Detect which cell encompasses the target text, then output its [x, y] center coordinate. 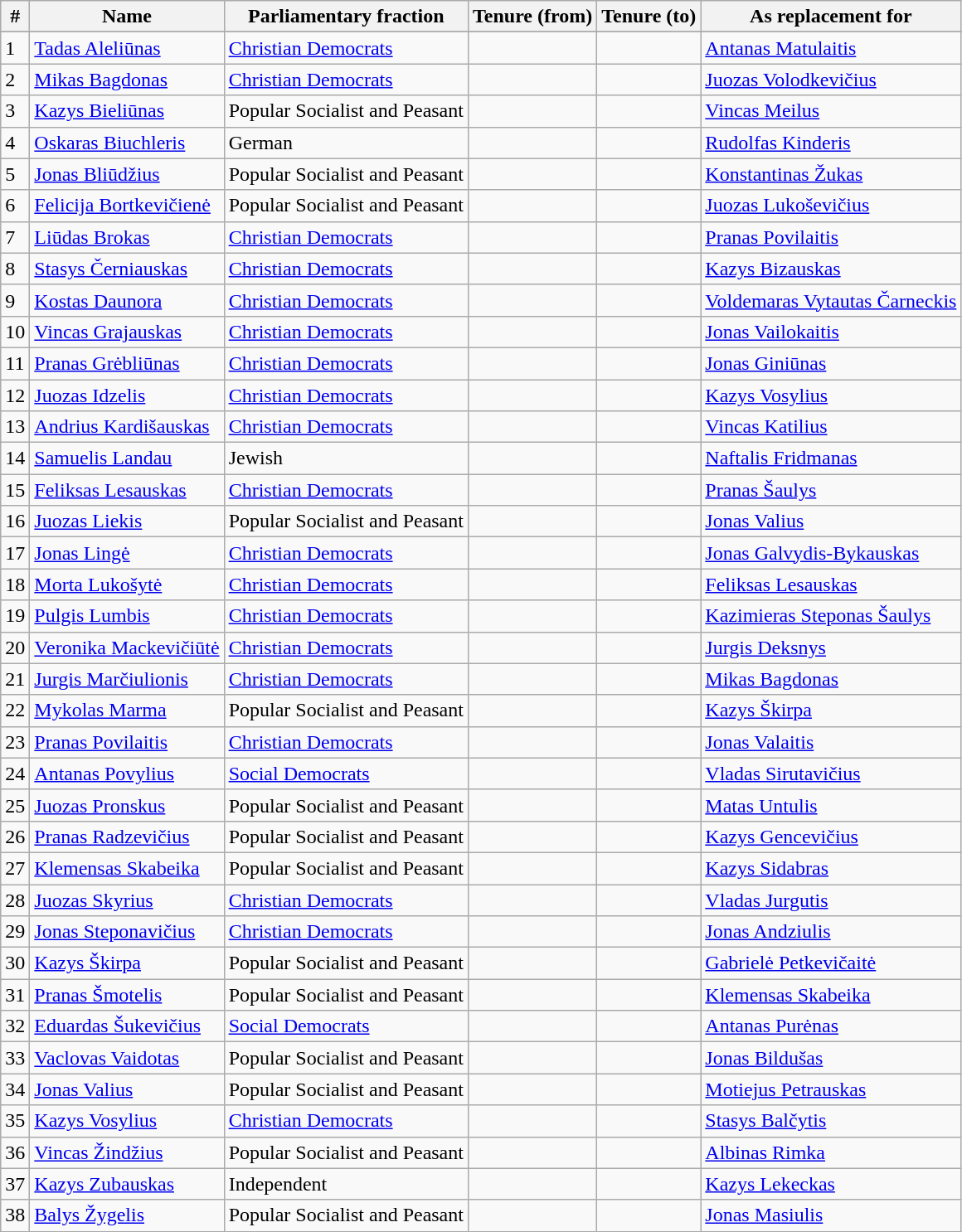
Rudolfas Kinderis [831, 143]
Jurgis Deksnys [831, 648]
Stasys Černiauskas [127, 269]
Name [127, 17]
18 [15, 584]
Konstantinas Žukas [831, 174]
Balys Žygelis [127, 1215]
Jonas Andziulis [831, 932]
16 [15, 521]
Jonas Vailokaitis [831, 332]
Stasys Balčytis [831, 1121]
10 [15, 332]
Tadas Aleliūnas [127, 48]
Vaclovas Vaidotas [127, 1058]
Gabrielė Petkevičaitė [831, 963]
38 [15, 1215]
29 [15, 932]
4 [15, 143]
Andrius Kardišauskas [127, 427]
27 [15, 868]
Kazys Sidabras [831, 868]
Jonas Bliūdžius [127, 174]
Matas Untulis [831, 805]
Kazys Bizauskas [831, 269]
31 [15, 995]
7 [15, 237]
Vladas Jurgutis [831, 900]
Juozas Skyrius [127, 900]
Jonas Steponavičius [127, 932]
8 [15, 269]
Vladas Sirutavičius [831, 774]
Kazys Gencevičius [831, 837]
22 [15, 711]
17 [15, 553]
Parliamentary fraction [346, 17]
24 [15, 774]
Vincas Katilius [831, 427]
28 [15, 900]
12 [15, 395]
Tenure (to) [649, 17]
20 [15, 648]
Pranas Šaulys [831, 490]
Jonas Lingė [127, 553]
Oskaras Biuchleris [127, 143]
Tenure (from) [532, 17]
As replacement for [831, 17]
Samuelis Landau [127, 458]
11 [15, 363]
26 [15, 837]
Motiejus Petrauskas [831, 1089]
Jonas Masiulis [831, 1215]
Antanas Matulaitis [831, 48]
35 [15, 1121]
Kazys Zubauskas [127, 1184]
Jonas Giniūnas [831, 363]
Voldemaras Vytautas Čarneckis [831, 300]
5 [15, 174]
Vincas Grajauskas [127, 332]
Jurgis Marčiulionis [127, 679]
Pranas Grėbliūnas [127, 363]
30 [15, 963]
Kazys Bieliūnas [127, 111]
3 [15, 111]
German [346, 143]
Independent [346, 1184]
36 [15, 1152]
Veronika Mackevičiūtė [127, 648]
Pranas Radzevičius [127, 837]
Antanas Purėnas [831, 1026]
32 [15, 1026]
9 [15, 300]
34 [15, 1089]
33 [15, 1058]
Pranas Šmotelis [127, 995]
2 [15, 80]
Juozas Liekis [127, 521]
37 [15, 1184]
Kazimieras Steponas Šaulys [831, 616]
Kostas Daunora [127, 300]
Mykolas Marma [127, 711]
Albinas Rimka [831, 1152]
Jonas Galvydis-Bykauskas [831, 553]
15 [15, 490]
Eduardas Šukevičius [127, 1026]
Morta Lukošytė [127, 584]
Juozas Pronskus [127, 805]
14 [15, 458]
Jewish [346, 458]
Vincas Žindžius [127, 1152]
Felicija Bortkevičienė [127, 206]
Pulgis Lumbis [127, 616]
Jonas Bildušas [831, 1058]
Kazys Lekeckas [831, 1184]
Liūdas Brokas [127, 237]
1 [15, 48]
# [15, 17]
23 [15, 742]
25 [15, 805]
Juozas Volodkevičius [831, 80]
Juozas Idzelis [127, 395]
21 [15, 679]
Vincas Meilus [831, 111]
Juozas Lukoševičius [831, 206]
Naftalis Fridmanas [831, 458]
6 [15, 206]
13 [15, 427]
Antanas Povylius [127, 774]
19 [15, 616]
Jonas Valaitis [831, 742]
